Determine the (x, y) coordinate at the center of the cell enclosing the given text.  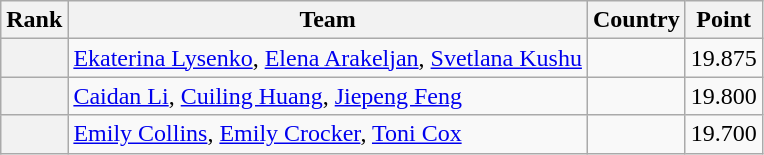
Rank (34, 20)
19.700 (724, 134)
Team (328, 20)
Ekaterina Lysenko, Elena Arakeljan, Svetlana Kushu (328, 58)
Emily Collins, Emily Crocker, Toni Cox (328, 134)
19.800 (724, 96)
Caidan Li, Cuiling Huang, Jiepeng Feng (328, 96)
19.875 (724, 58)
Point (724, 20)
Country (636, 20)
